Identify which cell holds the provided text, then report its [X, Y] central coordinate. 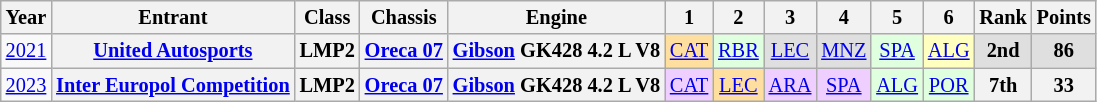
Entrant [172, 17]
7th [1002, 85]
2023 [26, 85]
Class [328, 17]
Chassis [404, 17]
RBR [738, 51]
5 [897, 17]
Rank [1002, 17]
1 [689, 17]
2 [738, 17]
33 [1064, 85]
Engine [556, 17]
MNZ [844, 51]
6 [949, 17]
Year [26, 17]
Points [1064, 17]
86 [1064, 51]
United Autosports [172, 51]
ARA [790, 85]
3 [790, 17]
POR [949, 85]
4 [844, 17]
Inter Europol Competition [172, 85]
2021 [26, 51]
2nd [1002, 51]
